Output the (x, y) coordinate of the center of the cell containing the given text.  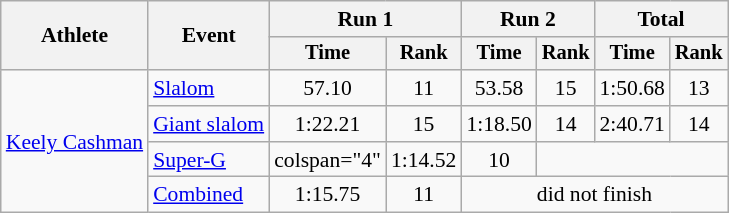
1:14.52 (424, 160)
did not finish (594, 195)
1:15.75 (328, 195)
53.58 (498, 88)
1:18.50 (498, 124)
10 (498, 160)
1:50.68 (632, 88)
Run 1 (365, 19)
colspan="4" (328, 160)
13 (699, 88)
Combined (208, 195)
Keely Cashman (74, 141)
Run 2 (528, 19)
Slalom (208, 88)
Super-G (208, 160)
Event (208, 36)
Athlete (74, 36)
Total (660, 19)
1:22.21 (328, 124)
2:40.71 (632, 124)
57.10 (328, 88)
Giant slalom (208, 124)
